Provide the [X, Y] coordinate of the cell's center where the given text is located.  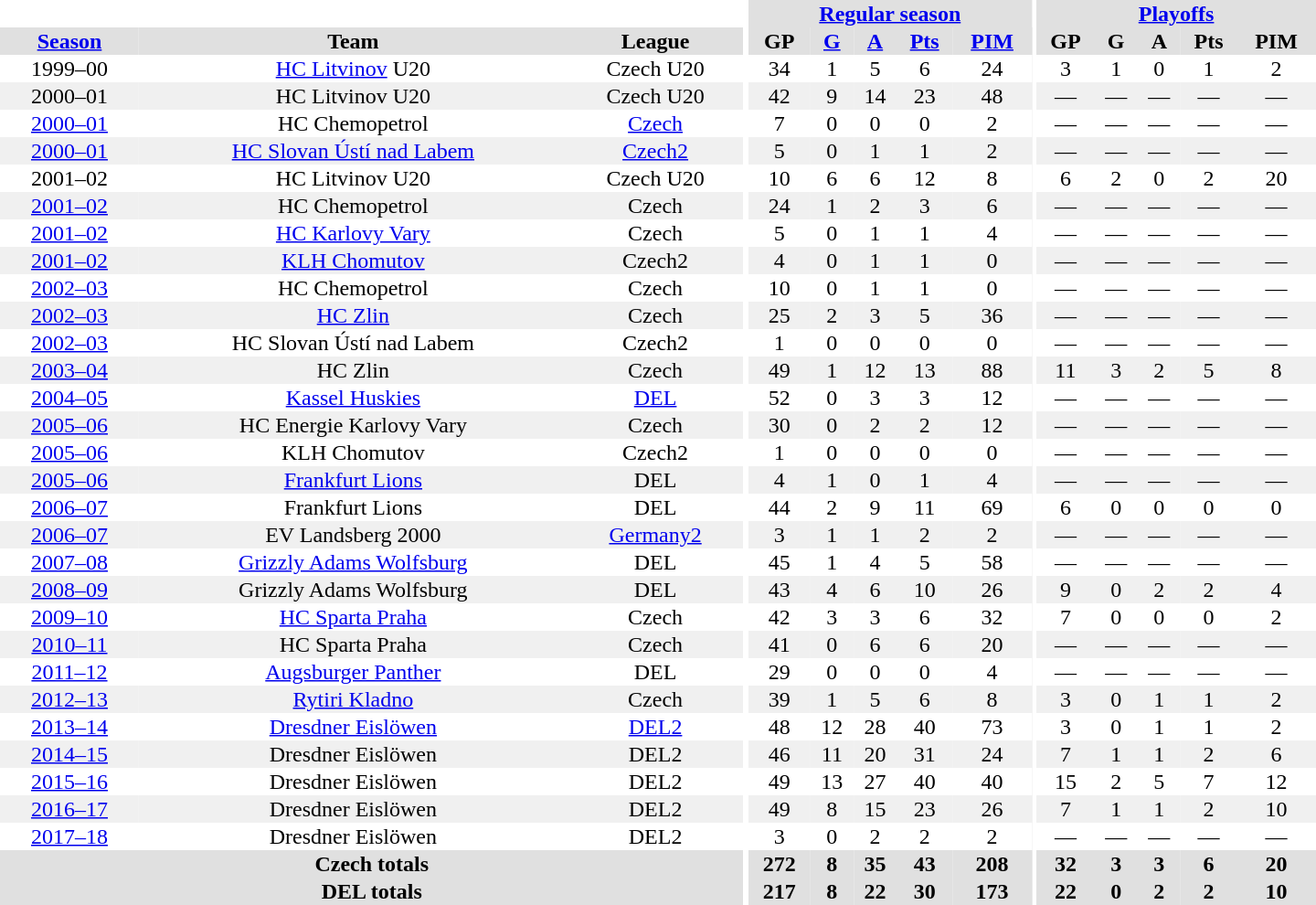
69 [992, 507]
58 [992, 562]
39 [780, 699]
36 [992, 315]
208 [992, 864]
25 [780, 315]
29 [780, 672]
2017–18 [69, 836]
173 [992, 891]
2016–17 [69, 809]
2013–14 [69, 727]
35 [876, 864]
2007–08 [69, 562]
41 [780, 644]
DEL totals [371, 891]
Playoffs [1176, 14]
73 [992, 727]
272 [780, 864]
2010–11 [69, 644]
52 [780, 398]
2012–13 [69, 699]
HC Karlovy Vary [353, 233]
46 [780, 754]
45 [780, 562]
EV Landsberg 2000 [353, 535]
2009–10 [69, 617]
2004–05 [69, 398]
Team [353, 41]
Season [69, 41]
Regular season [890, 14]
28 [876, 727]
Augsburger Panther [353, 672]
88 [992, 370]
2008–09 [69, 590]
Germany2 [656, 535]
44 [780, 507]
Rytiri Kladno [353, 699]
2015–16 [69, 782]
31 [925, 754]
HC Energie Karlovy Vary [353, 425]
27 [876, 782]
34 [780, 69]
2011–12 [69, 672]
League [656, 41]
Kassel Huskies [353, 398]
1999–00 [69, 69]
2003–04 [69, 370]
Czech totals [371, 864]
2014–15 [69, 754]
217 [780, 891]
14 [876, 96]
